Search for the cell housing the specified text and yield its [x, y] center coordinate. 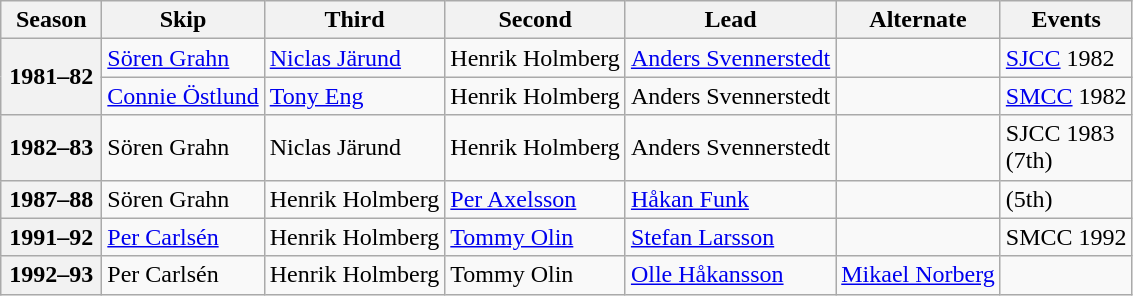
1992–93 [52, 275]
Skip [183, 20]
Håkan Funk [730, 199]
Third [354, 20]
1991–92 [52, 237]
SMCC 1982 [1066, 96]
1981–82 [52, 77]
SMCC 1992 [1066, 237]
Connie Östlund [183, 96]
Stefan Larsson [730, 237]
SJCC 1982 [1066, 58]
Tony Eng [354, 96]
1987–88 [52, 199]
1982–83 [52, 148]
Per Axelsson [536, 199]
Events [1066, 20]
(5th) [1066, 199]
Mikael Norberg [918, 275]
Alternate [918, 20]
Lead [730, 20]
Season [52, 20]
SJCC 1983 (7th) [1066, 148]
Second [536, 20]
Olle Håkansson [730, 275]
